From the cell containing the given text, extract its center point as [x, y] coordinate. 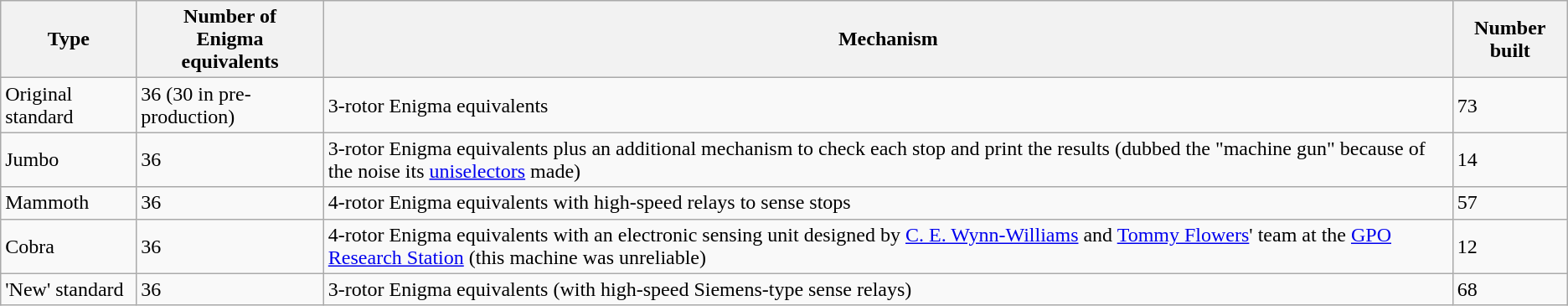
Original standard [69, 106]
4-rotor Enigma equivalents with high-speed relays to sense stops [888, 203]
Mammoth [69, 203]
Jumbo [69, 159]
Mechanism [888, 39]
3-rotor Enigma equivalents (with high-speed Siemens-type sense relays) [888, 289]
Type [69, 39]
68 [1509, 289]
73 [1509, 106]
Number of Enigma equivalents [230, 39]
36 (30 in pre-production) [230, 106]
12 [1509, 246]
3-rotor Enigma equivalents [888, 106]
'New' standard [69, 289]
57 [1509, 203]
Cobra [69, 246]
Number built [1509, 39]
14 [1509, 159]
